Determine the (X, Y) coordinate at the center of the cell enclosing the given text.  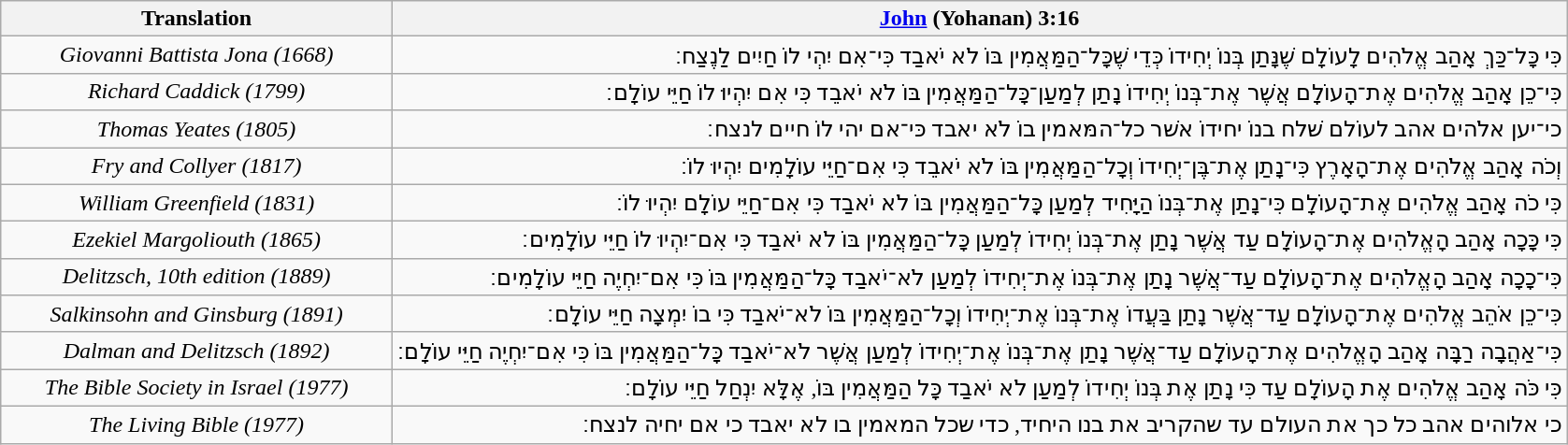
כִּי כָּל־כַּךְ אָהַב אֱלֹהִים לָעוֹלָם שֶׁנָּתַן בְּנוֹ יְחִידוֹ כְּדֵי שֶׁכָּל־הַמַּאֲמִין בּוֹ לֹא יֹאבַד כִּי־אִם יִהְי לוֹ חַיִים לַנֶצַח׃ (979, 55)
כִּי כֹּה אָהַב אֱלֹהִים אֶת הָעוֹלָם עַד כִּי נָתַן אֶת בְּנוֹ יְחִידוֹ לְמַעַן לֹא יֹאבַד כָּל הַמַּאֲמִין בּוֹ, אֶלָּא יִנְחַל חַיֵּי עוֹלָם׃ (979, 388)
כי־יען אלֹהים אהב לעוֹלם שׁלח בנוֹ יחידוֹ אשׁר כל־המּאמין בוֹ לֹא יאבד כּי־אם יהי לוֹ חיים לנצח׃ (979, 129)
Giovanni Battista Jona (1668) (196, 55)
The Living Bible (1977) (196, 424)
כִּי־כֵן אָהַב אֱלֹהִים אֶת־הָעוֹלָם אֲשֶׁר אֶת־בְּנוֹ יְחִידוֹ נָתַן לְמַעַן־כָּל־הַמַּאֲמִין בּוֹ לֹא יֹאבֵד כִּי אִם יִהְיוּ לוֹ חַיֵּי עוֹלָם׃ (979, 92)
וְכֹה אָהַב אֱלֹהִים אֶת־הָאָרֶץ כִּי־נָתַן אֶת־בֶּן־יְחִידוֹ וְכָל־הַמַּאֲמִין בּוֹ לֹא יֹאבֵד כִּי אִם־חַיֵּי עוֹלָמִים יִהְיוּ לוֹ׃ (979, 166)
כִּי כֹה אָהַב אֱלֹהִים אֶת־הָעוֹלָם כִּי־נָתַן אֶת־בְּנוֹ הַיָּחִיד לְמַעַן כָּל־הַמַּאֲמִין בּוֹ לֹא יֹאבַד כִּי אִם־חַיֵּי עוֹלָם יִהְיוּ לוֹ׃ (979, 203)
The Bible Society in Israel (1977) (196, 388)
Delitzsch, 10th edition (1889) (196, 277)
John (Yohanan) 3:16 (979, 19)
Salkinsohn and Ginsburg (1891) (196, 314)
Fry and Collyer (1817) (196, 166)
Dalman and Delitzsch (1892) (196, 351)
Ezekiel Margoliouth (1865) (196, 240)
Thomas Yeates (1805) (196, 129)
Translation (196, 19)
Richard Caddick (1799) (196, 92)
כי אלוהים אהב כל כך את העולם עד שהקריב את בנו היחיד, כדי שכל המאמין בו לא יאבד כי אם יחיה לנצח׃ (979, 424)
William Greenfield (1831) (196, 203)
